Scan for the cell matching the given text and deliver its [x, y] coordinate at center. 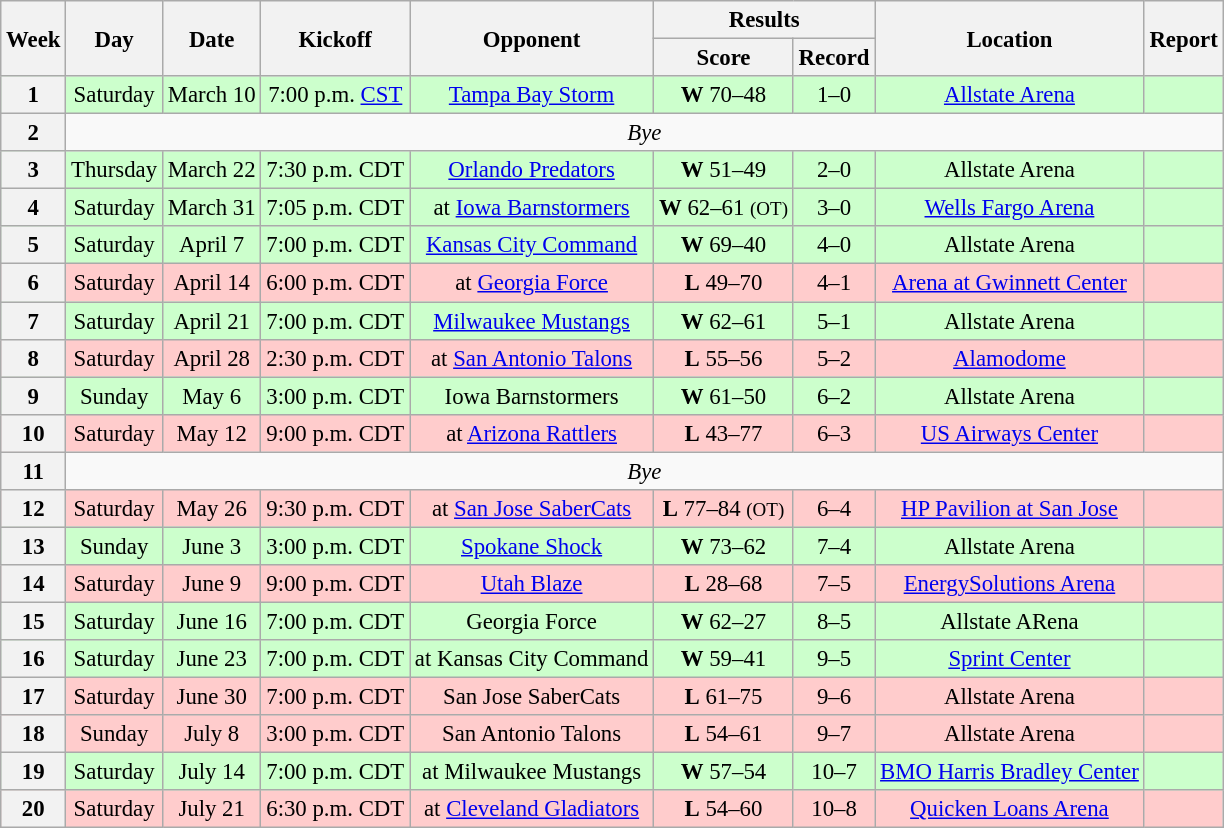
2:30 p.m. CDT [336, 358]
at San Jose SaberCats [532, 509]
3 [34, 170]
10–8 [834, 809]
L 77–84 (OT) [724, 509]
Arena at Gwinnett Center [1010, 283]
May 26 [212, 509]
July 14 [212, 772]
Wells Fargo Arena [1010, 208]
W 73–62 [724, 546]
Kansas City Command [532, 245]
7–5 [834, 584]
L 55–56 [724, 358]
June 16 [212, 621]
Day [114, 38]
5–1 [834, 321]
Date [212, 38]
4 [34, 208]
8 [34, 358]
at Iowa Barnstormers [532, 208]
5–2 [834, 358]
L 28–68 [724, 584]
L 43–77 [724, 433]
April 7 [212, 245]
Report [1184, 38]
9–6 [834, 697]
L 49–70 [724, 283]
9–7 [834, 734]
March 31 [212, 208]
15 [34, 621]
6:30 p.m. CDT [336, 809]
April 28 [212, 358]
7:30 p.m. CDT [336, 170]
April 14 [212, 283]
14 [34, 584]
4–0 [834, 245]
W 61–50 [724, 396]
6–2 [834, 396]
HP Pavilion at San Jose [1010, 509]
W 51–49 [724, 170]
16 [34, 659]
W 59–41 [724, 659]
6–3 [834, 433]
W 69–40 [724, 245]
9:30 p.m. CDT [336, 509]
BMO Harris Bradley Center [1010, 772]
Milwaukee Mustangs [532, 321]
Iowa Barnstormers [532, 396]
18 [34, 734]
W 57–54 [724, 772]
7:05 p.m. CDT [336, 208]
Results [764, 20]
Spokane Shock [532, 546]
Location [1010, 38]
June 23 [212, 659]
Record [834, 58]
W 62–61 (OT) [724, 208]
20 [34, 809]
5 [34, 245]
L 61–75 [724, 697]
W 62–27 [724, 621]
June 30 [212, 697]
13 [34, 546]
1–0 [834, 95]
4–1 [834, 283]
July 8 [212, 734]
Utah Blaze [532, 584]
6–4 [834, 509]
EnergySolutions Arena [1010, 584]
Tampa Bay Storm [532, 95]
at Milwaukee Mustangs [532, 772]
1 [34, 95]
2 [34, 133]
7:00 p.m. CST [336, 95]
3–0 [834, 208]
Sprint Center [1010, 659]
at Arizona Rattlers [532, 433]
San Antonio Talons [532, 734]
June 3 [212, 546]
April 21 [212, 321]
6 [34, 283]
US Airways Center [1010, 433]
at Kansas City Command [532, 659]
2–0 [834, 170]
6:00 p.m. CDT [336, 283]
Georgia Force [532, 621]
7 [34, 321]
May 12 [212, 433]
L 54–61 [724, 734]
Orlando Predators [532, 170]
June 9 [212, 584]
May 6 [212, 396]
San Jose SaberCats [532, 697]
Score [724, 58]
Thursday [114, 170]
Kickoff [336, 38]
Week [34, 38]
July 21 [212, 809]
L 54–60 [724, 809]
17 [34, 697]
10–7 [834, 772]
at Cleveland Gladiators [532, 809]
W 62–61 [724, 321]
19 [34, 772]
9–5 [834, 659]
W 70–48 [724, 95]
March 22 [212, 170]
Allstate ARena [1010, 621]
7–4 [834, 546]
8–5 [834, 621]
Opponent [532, 38]
at Georgia Force [532, 283]
Alamodome [1010, 358]
March 10 [212, 95]
12 [34, 509]
at San Antonio Talons [532, 358]
Quicken Loans Arena [1010, 809]
9 [34, 396]
11 [34, 471]
10 [34, 433]
